Capture the cell that displays the provided text and extract its [x, y] central coordinate. 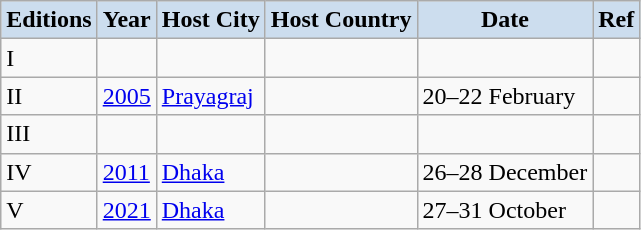
Host City [210, 20]
II [49, 96]
20–22 February [505, 96]
I [49, 58]
Ref [616, 20]
Host Country [341, 20]
III [49, 134]
2005 [126, 96]
Date [505, 20]
26–28 December [505, 172]
IV [49, 172]
2021 [126, 210]
27–31 October [505, 210]
Editions [49, 20]
V [49, 210]
2011 [126, 172]
Prayagraj [210, 96]
Year [126, 20]
